Locate the cell with the specified text and output its (X, Y) center coordinate. 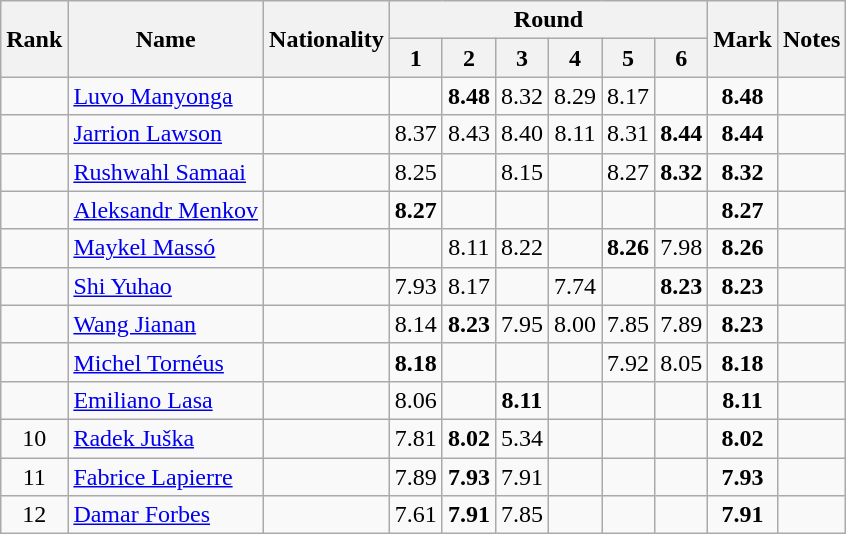
8.31 (628, 134)
1 (416, 58)
10 (34, 438)
Wang Jianan (166, 324)
6 (682, 58)
7.92 (628, 362)
8.06 (416, 400)
8.14 (416, 324)
Luvo Manyonga (166, 96)
Fabrice Lapierre (166, 477)
5.34 (522, 438)
Shi Yuhao (166, 286)
7.95 (522, 324)
Aleksandr Menkov (166, 210)
Mark (743, 39)
4 (574, 58)
7.74 (574, 286)
7.61 (416, 515)
Maykel Massó (166, 248)
8.40 (522, 134)
7.98 (682, 248)
Name (166, 39)
8.15 (522, 172)
Damar Forbes (166, 515)
2 (468, 58)
8.29 (574, 96)
Michel Tornéus (166, 362)
8.37 (416, 134)
11 (34, 477)
8.25 (416, 172)
8.00 (574, 324)
Jarrion Lawson (166, 134)
Round (548, 20)
Rank (34, 39)
Nationality (327, 39)
12 (34, 515)
5 (628, 58)
8.22 (522, 248)
7.81 (416, 438)
8.43 (468, 134)
8.05 (682, 362)
Emiliano Lasa (166, 400)
Radek Juška (166, 438)
3 (522, 58)
Notes (811, 39)
Rushwahl Samaai (166, 172)
